Return the [X, Y] coordinate for the center point of the cell that contains the specified text.  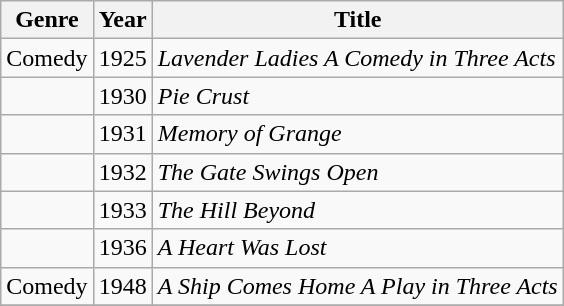
Genre [47, 20]
Year [122, 20]
1931 [122, 134]
1925 [122, 58]
Memory of Grange [358, 134]
1948 [122, 286]
A Ship Comes Home A Play in Three Acts [358, 286]
The Hill Beyond [358, 210]
Title [358, 20]
1930 [122, 96]
The Gate Swings Open [358, 172]
Lavender Ladies A Comedy in Three Acts [358, 58]
1936 [122, 248]
1932 [122, 172]
1933 [122, 210]
Pie Crust [358, 96]
A Heart Was Lost [358, 248]
